Pinpoint the cell where the given text exists, returning its (x, y) midpoint coordinate. 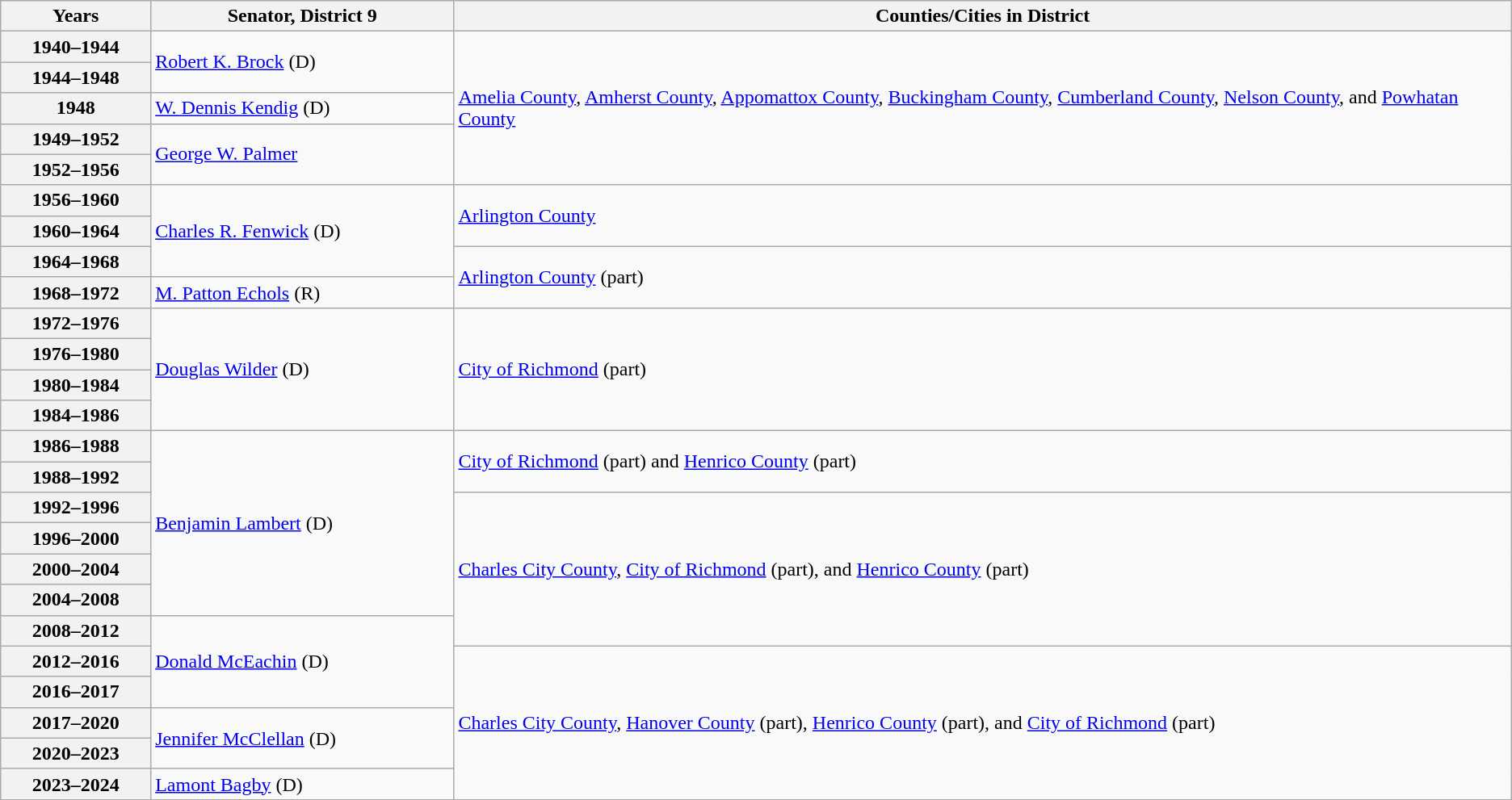
Douglas Wilder (D) (302, 369)
City of Richmond (part) and Henrico County (part) (982, 462)
1972–1976 (76, 323)
Lamont Bagby (D) (302, 784)
George W. Palmer (302, 154)
1949–1952 (76, 139)
Senator, District 9 (302, 16)
1976–1980 (76, 354)
2008–2012 (76, 630)
1952–1956 (76, 170)
Charles City County, City of Richmond (part), and Henrico County (part) (982, 569)
M. Patton Echols (R) (302, 292)
Robert K. Brock (D) (302, 62)
2017–2020 (76, 723)
1996–2000 (76, 538)
Amelia County, Amherst County, Appomattox County, Buckingham County, Cumberland County, Nelson County, and Powhatan County (982, 108)
2023–2024 (76, 784)
Donald McEachin (D) (302, 661)
1992–1996 (76, 508)
2012–2016 (76, 661)
1940–1944 (76, 47)
Years (76, 16)
Counties/Cities in District (982, 16)
1986–1988 (76, 446)
Jennifer McClellan (D) (302, 738)
1964–1968 (76, 262)
Charles City County, Hanover County (part), Henrico County (part), and City of Richmond (part) (982, 723)
1968–1972 (76, 292)
1960–1964 (76, 231)
2004–2008 (76, 600)
W. Dennis Kendig (D) (302, 108)
2020–2023 (76, 753)
City of Richmond (part) (982, 369)
1980–1984 (76, 385)
1984–1986 (76, 416)
2000–2004 (76, 569)
Arlington County (982, 216)
1956–1960 (76, 200)
Charles R. Fenwick (D) (302, 231)
2016–2017 (76, 692)
Arlington County (part) (982, 277)
1944–1948 (76, 77)
1988–1992 (76, 477)
Benjamin Lambert (D) (302, 523)
1948 (76, 108)
